From the cell containing the given text, extract its center point as (x, y) coordinate. 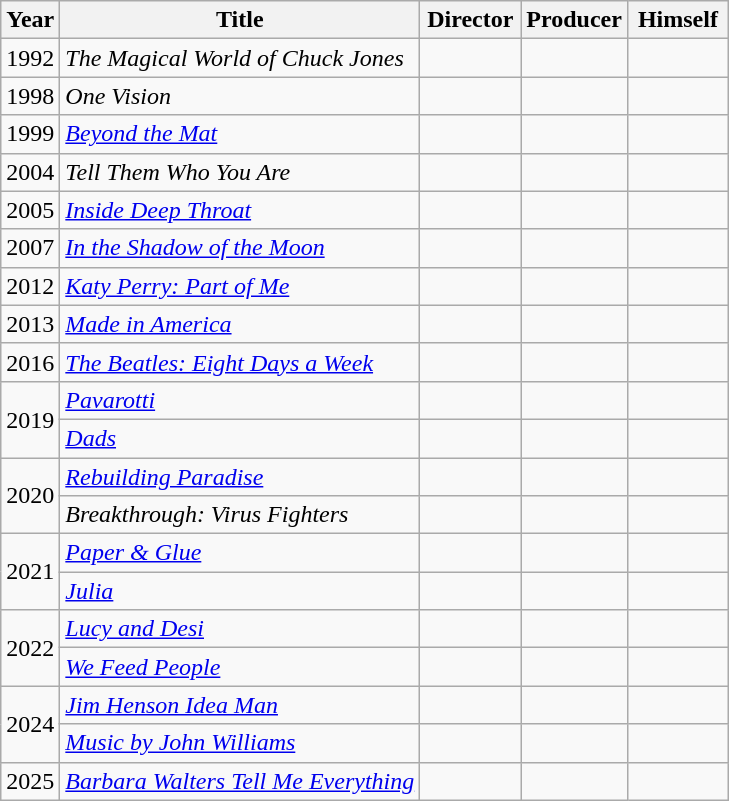
The Beatles: Eight Days a Week (240, 362)
Dads (240, 438)
2005 (30, 210)
2007 (30, 248)
1998 (30, 96)
Music by John Williams (240, 743)
1992 (30, 58)
2019 (30, 419)
Made in America (240, 324)
Title (240, 20)
2021 (30, 572)
Rebuilding Paradise (240, 477)
Pavarotti (240, 400)
Paper & Glue (240, 553)
Julia (240, 591)
Lucy and Desi (240, 629)
Year (30, 20)
2012 (30, 286)
Breakthrough: Virus Fighters (240, 515)
Tell Them Who You Are (240, 172)
Producer (574, 20)
Barbara Walters Tell Me Everything (240, 781)
2022 (30, 648)
2016 (30, 362)
1999 (30, 134)
One Vision (240, 96)
2024 (30, 724)
2004 (30, 172)
Inside Deep Throat (240, 210)
Himself (678, 20)
In the Shadow of the Moon (240, 248)
Jim Henson Idea Man (240, 705)
Beyond the Mat (240, 134)
Katy Perry: Part of Me (240, 286)
Director (470, 20)
2020 (30, 496)
The Magical World of Chuck Jones (240, 58)
2013 (30, 324)
2025 (30, 781)
We Feed People (240, 667)
